Scan for the cell matching the given text and deliver its (X, Y) coordinate at center. 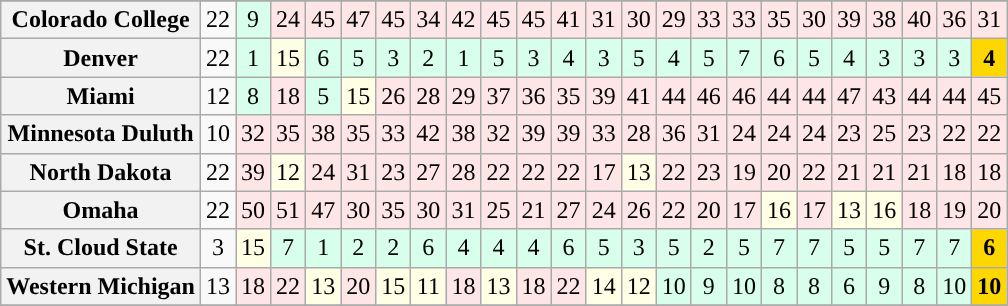
Omaha (101, 210)
St. Cloud State (101, 248)
Minnesota Duluth (101, 134)
40 (920, 20)
37 (498, 96)
Miami (101, 96)
51 (288, 210)
Denver (101, 58)
11 (428, 286)
50 (254, 210)
Western Michigan (101, 286)
34 (428, 20)
North Dakota (101, 172)
Colorado College (101, 20)
43 (884, 96)
14 (604, 286)
